Capture the cell that displays the provided text and extract its [x, y] central coordinate. 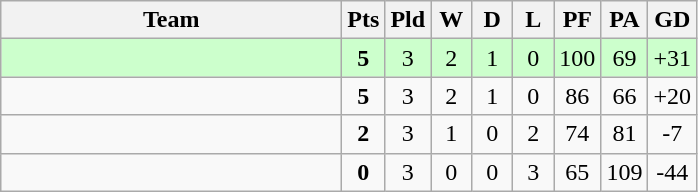
74 [578, 134]
W [452, 20]
L [534, 20]
Pts [364, 20]
GD [672, 20]
100 [578, 58]
-7 [672, 134]
86 [578, 96]
Pld [408, 20]
66 [624, 96]
69 [624, 58]
Team [172, 20]
+31 [672, 58]
-44 [672, 172]
81 [624, 134]
D [492, 20]
+20 [672, 96]
109 [624, 172]
65 [578, 172]
PF [578, 20]
PA [624, 20]
